Scan for the cell matching the given text and deliver its [X, Y] coordinate at center. 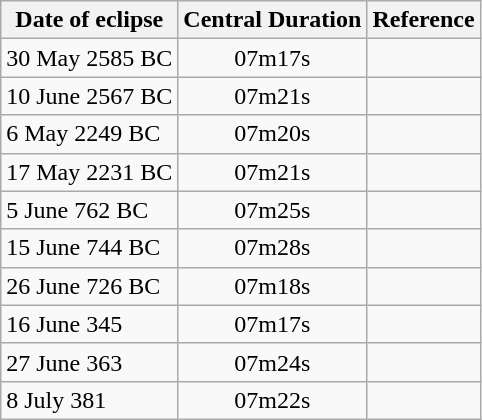
07m28s [272, 248]
Central Duration [272, 20]
17 May 2231 BC [90, 172]
07m22s [272, 400]
5 June 762 BC [90, 210]
Reference [424, 20]
07m20s [272, 134]
8 July 381 [90, 400]
07m25s [272, 210]
07m18s [272, 286]
Date of eclipse [90, 20]
6 May 2249 BC [90, 134]
26 June 726 BC [90, 286]
10 June 2567 BC [90, 96]
27 June 363 [90, 362]
16 June 345 [90, 324]
30 May 2585 BC [90, 58]
07m24s [272, 362]
15 June 744 BC [90, 248]
